Find where the given text appears and provide that cell's center as (x, y) coordinate. 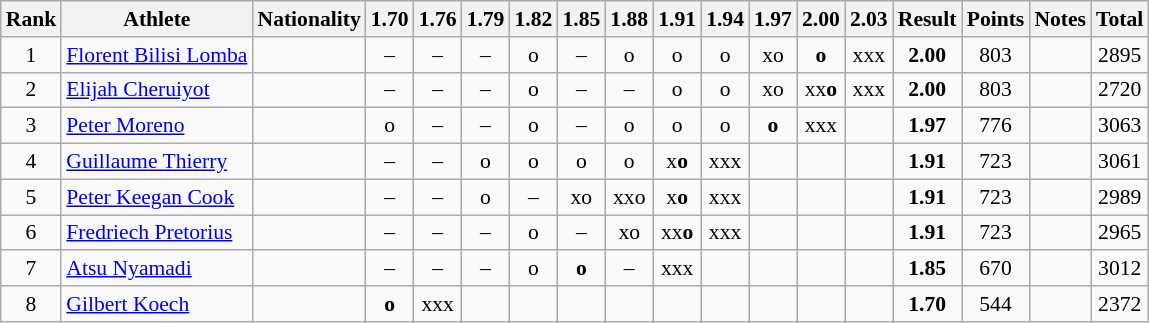
4 (32, 162)
3012 (1120, 269)
Peter Moreno (156, 126)
Florent Bilisi Lomba (156, 55)
Result (928, 19)
2989 (1120, 197)
2372 (1120, 304)
1.76 (438, 19)
2.03 (869, 19)
Fredriech Pretorius (156, 233)
Rank (32, 19)
Atsu Nyamadi (156, 269)
Athlete (156, 19)
8 (32, 304)
6 (32, 233)
3 (32, 126)
7 (32, 269)
544 (996, 304)
2895 (1120, 55)
Nationality (308, 19)
1.79 (486, 19)
3063 (1120, 126)
670 (996, 269)
1.88 (629, 19)
1 (32, 55)
2965 (1120, 233)
Elijah Cheruiyot (156, 90)
1.82 (533, 19)
3061 (1120, 162)
Notes (1060, 19)
Total (1120, 19)
776 (996, 126)
2 (32, 90)
Gilbert Koech (156, 304)
Peter Keegan Cook (156, 197)
Guillaume Thierry (156, 162)
Points (996, 19)
1.94 (725, 19)
5 (32, 197)
2720 (1120, 90)
